Provide the (x, y) coordinate of the cell's center where the given text is located.  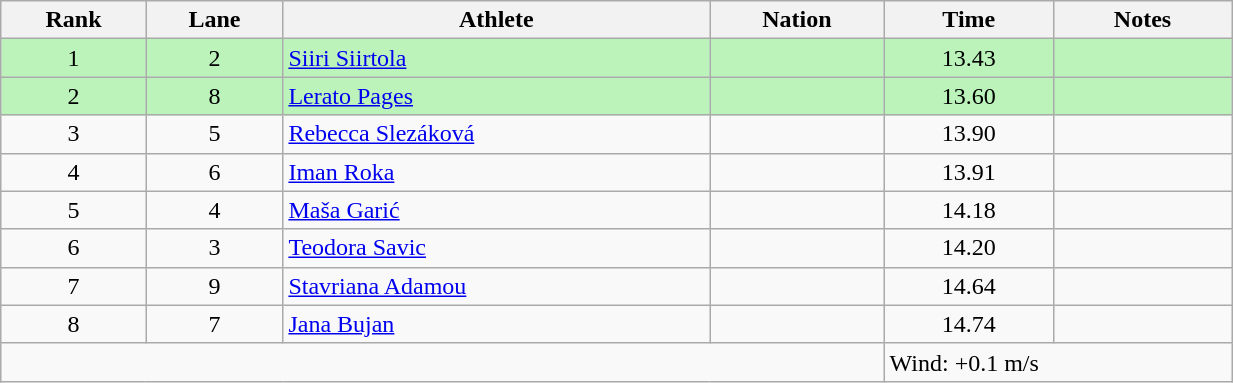
Teodora Savic (496, 248)
Rebecca Slezáková (496, 134)
Rank (74, 20)
Nation (797, 20)
Lerato Pages (496, 96)
Stavriana Adamou (496, 286)
13.91 (968, 172)
Wind: +0.1 m/s (1058, 362)
1 (74, 58)
13.90 (968, 134)
14.64 (968, 286)
14.74 (968, 324)
Athlete (496, 20)
Notes (1142, 20)
14.20 (968, 248)
Lane (214, 20)
Time (968, 20)
Siiri Siirtola (496, 58)
14.18 (968, 210)
9 (214, 286)
13.60 (968, 96)
Iman Roka (496, 172)
13.43 (968, 58)
Maša Garić (496, 210)
Jana Bujan (496, 324)
